Search for the cell housing the specified text and yield its (X, Y) center coordinate. 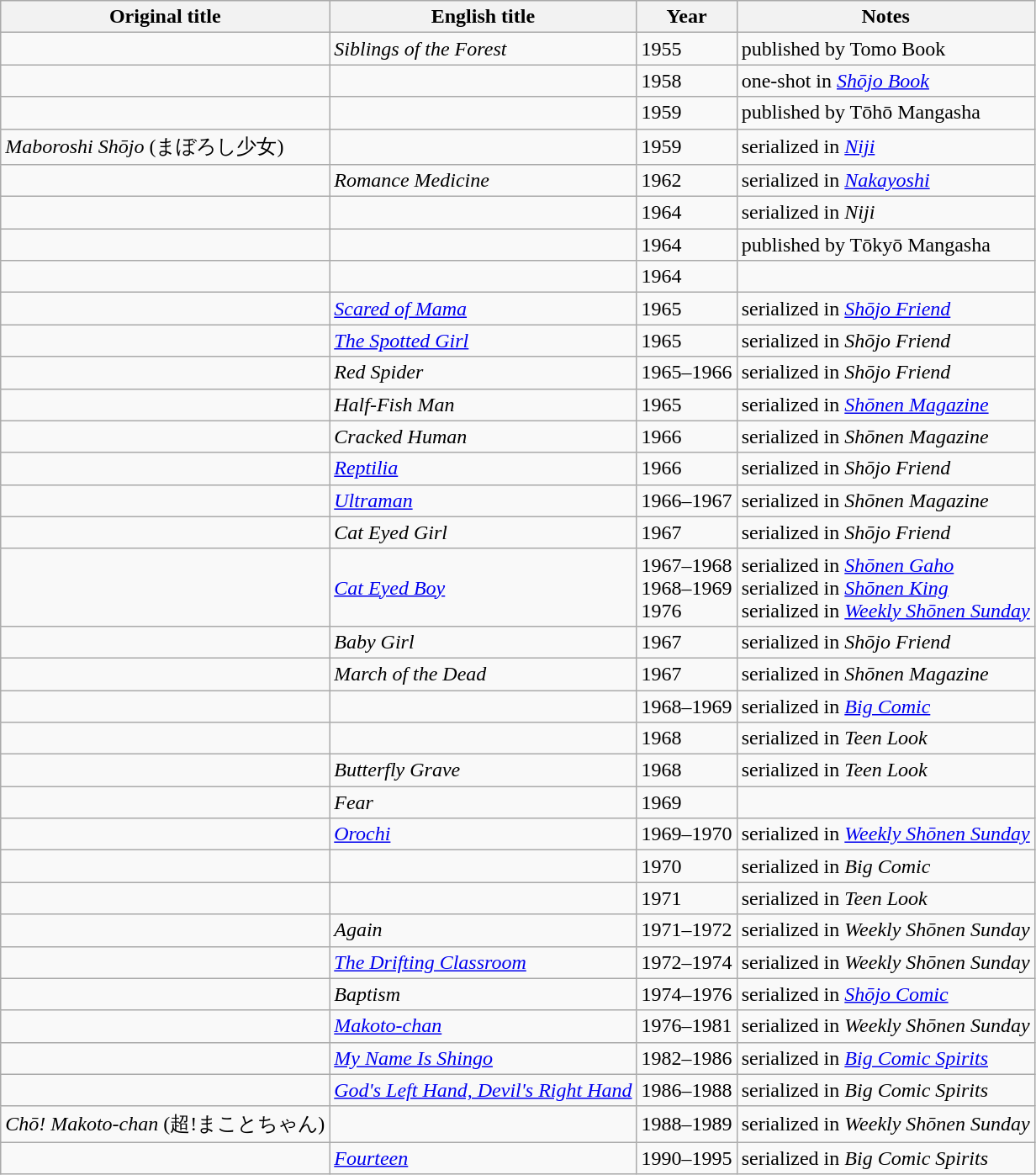
Cat Eyed Boy (483, 587)
serialized in Nakayoshi (885, 181)
1971 (686, 898)
March of the Dead (483, 674)
My Name Is Shingo (483, 1058)
1962 (686, 181)
1974–1976 (686, 994)
Ultraman (483, 500)
1966–1967 (686, 500)
Baptism (483, 994)
1972–1974 (686, 962)
Year (686, 17)
1971–1972 (686, 930)
1976–1981 (686, 1026)
one-shot in Shōjo Book (885, 81)
Makoto-chan (483, 1026)
1986–1988 (686, 1090)
Red Spider (483, 373)
Scared of Mama (483, 309)
Romance Medicine (483, 181)
1969 (686, 802)
Cracked Human (483, 437)
Chō! Makoto-chan (超!まことちゃん) (165, 1124)
Fourteen (483, 1158)
1955 (686, 49)
1988–1989 (686, 1124)
serialized in Shōnen Gahoserialized in Shōnen Kingserialized in Weekly Shōnen Sunday (885, 587)
published by Tomo Book (885, 49)
English title (483, 17)
The Spotted Girl (483, 341)
Baby Girl (483, 642)
Again (483, 930)
Maboroshi Shōjo (まぼろし少女) (165, 146)
God's Left Hand, Devil's Right Hand (483, 1090)
1970 (686, 866)
1965–1966 (686, 373)
published by Tōhō Mangasha (885, 113)
1967–19681968–19691976 (686, 587)
The Drifting Classroom (483, 962)
published by Tōkyō Mangasha (885, 245)
Butterfly Grave (483, 770)
1969–1970 (686, 834)
Fear (483, 802)
1982–1986 (686, 1058)
Half-Fish Man (483, 405)
Siblings of the Forest (483, 49)
Reptilia (483, 468)
Original title (165, 17)
1968–1969 (686, 706)
1990–1995 (686, 1158)
Cat Eyed Girl (483, 532)
serialized in Shōjo Comic (885, 994)
Notes (885, 17)
Orochi (483, 834)
1958 (686, 81)
